Capture the cell that displays the provided text and extract its [X, Y] central coordinate. 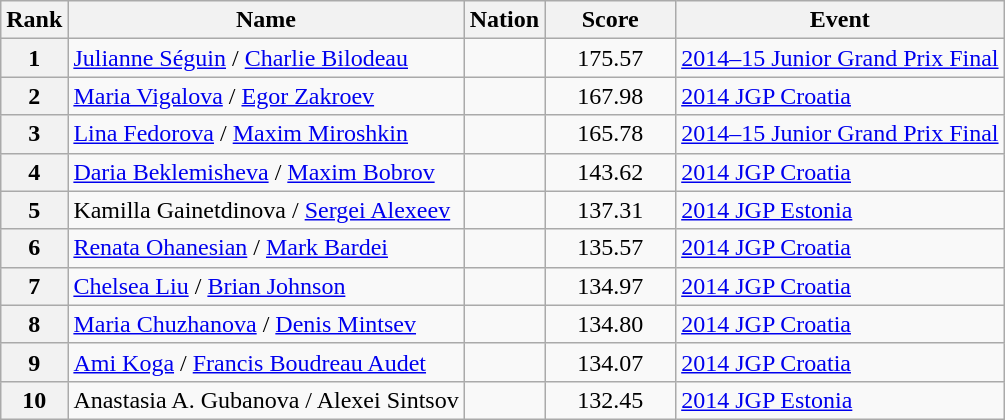
Lina Fedorova / Maxim Miroshkin [266, 134]
134.97 [610, 286]
2 [34, 96]
Renata Ohanesian / Mark Bardei [266, 248]
135.57 [610, 248]
Name [266, 20]
3 [34, 134]
143.62 [610, 172]
Score [610, 20]
Nation [504, 20]
Rank [34, 20]
10 [34, 400]
Event [840, 20]
167.98 [610, 96]
1 [34, 58]
134.80 [610, 324]
Maria Chuzhanova / Denis Mintsev [266, 324]
Anastasia A. Gubanova / Alexei Sintsov [266, 400]
Maria Vigalova / Egor Zakroev [266, 96]
6 [34, 248]
165.78 [610, 134]
137.31 [610, 210]
7 [34, 286]
8 [34, 324]
4 [34, 172]
5 [34, 210]
Kamilla Gainetdinova / Sergei Alexeev [266, 210]
132.45 [610, 400]
Daria Beklemisheva / Maxim Bobrov [266, 172]
175.57 [610, 58]
Julianne Séguin / Charlie Bilodeau [266, 58]
Chelsea Liu / Brian Johnson [266, 286]
134.07 [610, 362]
Ami Koga / Francis Boudreau Audet [266, 362]
9 [34, 362]
